Identify which cell holds the provided text, then report its [X, Y] central coordinate. 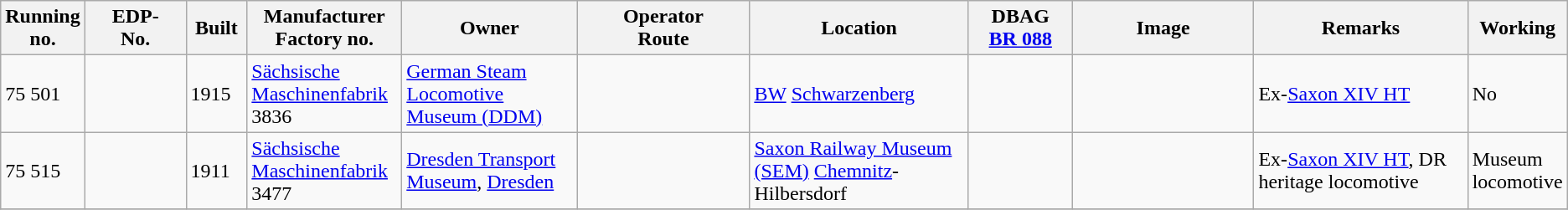
75 501 [43, 94]
EDP-No. [136, 28]
OperatorRoute [663, 28]
Ex-Saxon XIV HT, DR heritage locomotive [1360, 171]
Sächsische Maschinenfabrik3477 [325, 171]
Remarks [1360, 28]
Museum locomotive [1518, 171]
Runningno. [43, 28]
ManufacturerFactory no. [325, 28]
Location [859, 28]
Owner [489, 28]
BW Schwarzenberg [859, 94]
Image [1163, 28]
German Steam Locomotive Museum (DDM) [489, 94]
DBAGBR 088 [1020, 28]
Working [1518, 28]
Ex-Saxon XIV HT [1360, 94]
No [1518, 94]
Saxon Railway Museum (SEM) Chemnitz-Hilbersdorf [859, 171]
Built [216, 28]
Dresden Transport Museum, Dresden [489, 171]
1911 [216, 171]
1915 [216, 94]
Sächsische Maschinenfabrik3836 [325, 94]
75 515 [43, 171]
